Provide the (X, Y) coordinate of the cell's center where the given text is located.  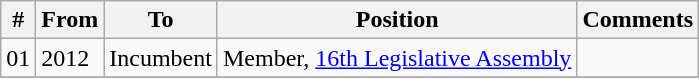
# (18, 20)
01 (18, 58)
Member, 16th Legislative Assembly (396, 58)
2012 (70, 58)
Comments (638, 20)
Position (396, 20)
From (70, 20)
To (161, 20)
Incumbent (161, 58)
